Pinpoint the cell where the given text exists, returning its [X, Y] midpoint coordinate. 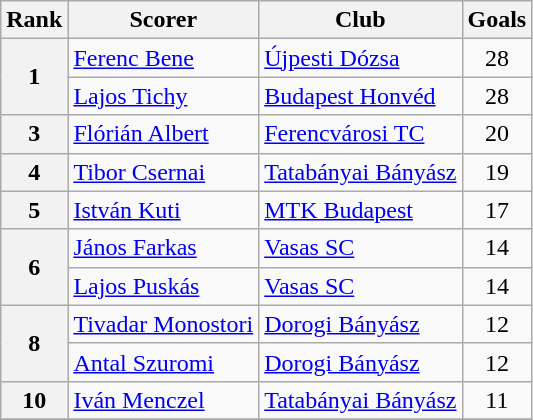
Tivadar Monostori [164, 324]
5 [34, 210]
István Kuti [164, 210]
20 [497, 134]
6 [34, 267]
1 [34, 77]
Club [360, 20]
Ferencvárosi TC [360, 134]
Rank [34, 20]
Iván Menczel [164, 400]
10 [34, 400]
MTK Budapest [360, 210]
Lajos Puskás [164, 286]
Budapest Honvéd [360, 96]
Flórián Albert [164, 134]
Scorer [164, 20]
Tibor Csernai [164, 172]
Lajos Tichy [164, 96]
3 [34, 134]
8 [34, 343]
Antal Szuromi [164, 362]
János Farkas [164, 248]
Újpesti Dózsa [360, 58]
Goals [497, 20]
17 [497, 210]
19 [497, 172]
11 [497, 400]
4 [34, 172]
Ferenc Bene [164, 58]
